From the cell containing the given text, extract its center point as (X, Y) coordinate. 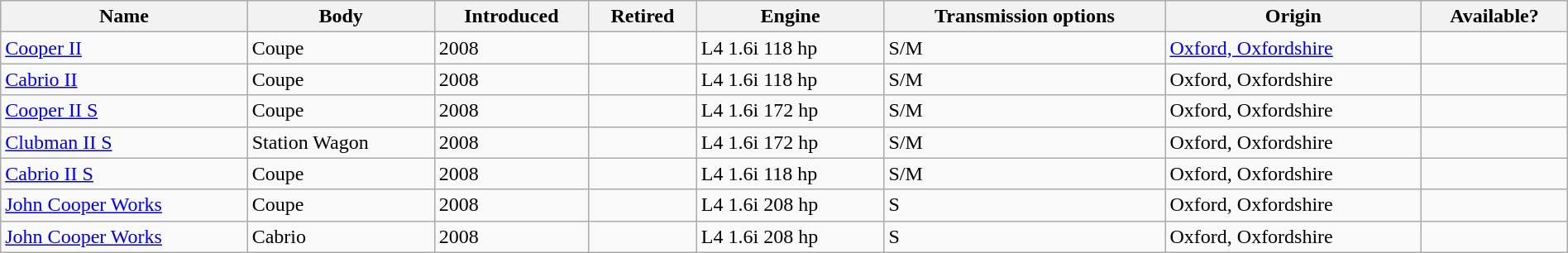
Introduced (511, 17)
Retired (643, 17)
Cabrio (341, 236)
Origin (1293, 17)
Cooper II S (124, 111)
Available? (1494, 17)
Cabrio II S (124, 174)
Name (124, 17)
Body (341, 17)
Clubman II S (124, 142)
Engine (791, 17)
Cabrio II (124, 79)
Station Wagon (341, 142)
Cooper II (124, 48)
Transmission options (1025, 17)
